Capture the cell that displays the provided text and extract its (X, Y) central coordinate. 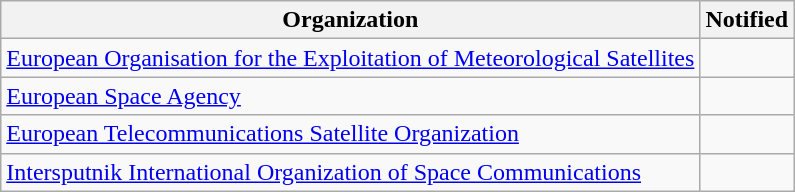
Organization (350, 20)
European Space Agency (350, 96)
Intersputnik International Organization of Space Communications (350, 172)
European Organisation for the Exploitation of Meteorological Satellites (350, 58)
European Telecommunications Satellite Organization (350, 134)
Notified (747, 20)
